Detect which cell encompasses the target text, then output its [X, Y] center coordinate. 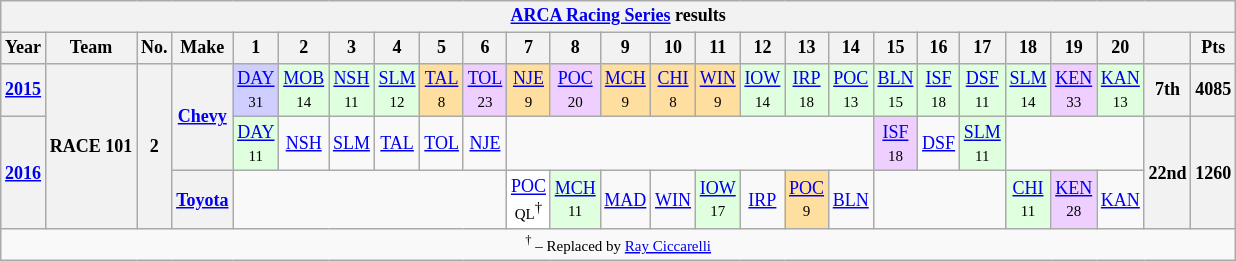
KEN33 [1074, 90]
POC9 [807, 199]
ARCA Racing Series results [618, 16]
KEN28 [1074, 199]
KAN [1121, 199]
IRP [762, 199]
TAL8 [442, 90]
POC13 [850, 90]
No. [154, 48]
Year [24, 48]
NJE9 [529, 90]
Make [202, 48]
DAY31 [256, 90]
2015 [24, 90]
DAY11 [256, 144]
MCH11 [575, 199]
19 [1074, 48]
16 [939, 48]
4 [397, 48]
† – Replaced by Ray Ciccarelli [618, 245]
1260 [1214, 173]
3 [352, 48]
TOL23 [484, 90]
2016 [24, 173]
DSF11 [982, 90]
KAN13 [1121, 90]
TOL [442, 144]
NSH [304, 144]
BLN [850, 199]
CHI8 [674, 90]
1 [256, 48]
IRP18 [807, 90]
20 [1121, 48]
MOB14 [304, 90]
11 [718, 48]
Pts [1214, 48]
8 [575, 48]
CHI11 [1028, 199]
Team [90, 48]
NSH11 [352, 90]
18 [1028, 48]
BLN15 [896, 90]
5 [442, 48]
RACE 101 [90, 146]
6 [484, 48]
9 [626, 48]
MCH9 [626, 90]
15 [896, 48]
NJE [484, 144]
TAL [397, 144]
14 [850, 48]
13 [807, 48]
22nd [1168, 173]
12 [762, 48]
WIN [674, 199]
Toyota [202, 199]
POCQL† [529, 199]
4085 [1214, 90]
WIN9 [718, 90]
Chevy [202, 116]
IOW14 [762, 90]
IOW17 [718, 199]
17 [982, 48]
10 [674, 48]
POC20 [575, 90]
7 [529, 48]
SLM [352, 144]
DSF [939, 144]
7th [1168, 90]
SLM11 [982, 144]
MAD [626, 199]
SLM14 [1028, 90]
SLM12 [397, 90]
